Detect which cell encompasses the target text, then output its (X, Y) center coordinate. 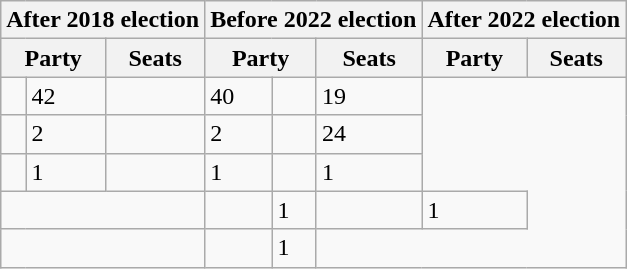
Before 2022 election (314, 20)
40 (238, 96)
After 2022 election (524, 20)
42 (66, 96)
19 (368, 96)
After 2018 election (103, 20)
24 (368, 134)
